Return the (X, Y) coordinate for the center point of the cell that contains the specified text.  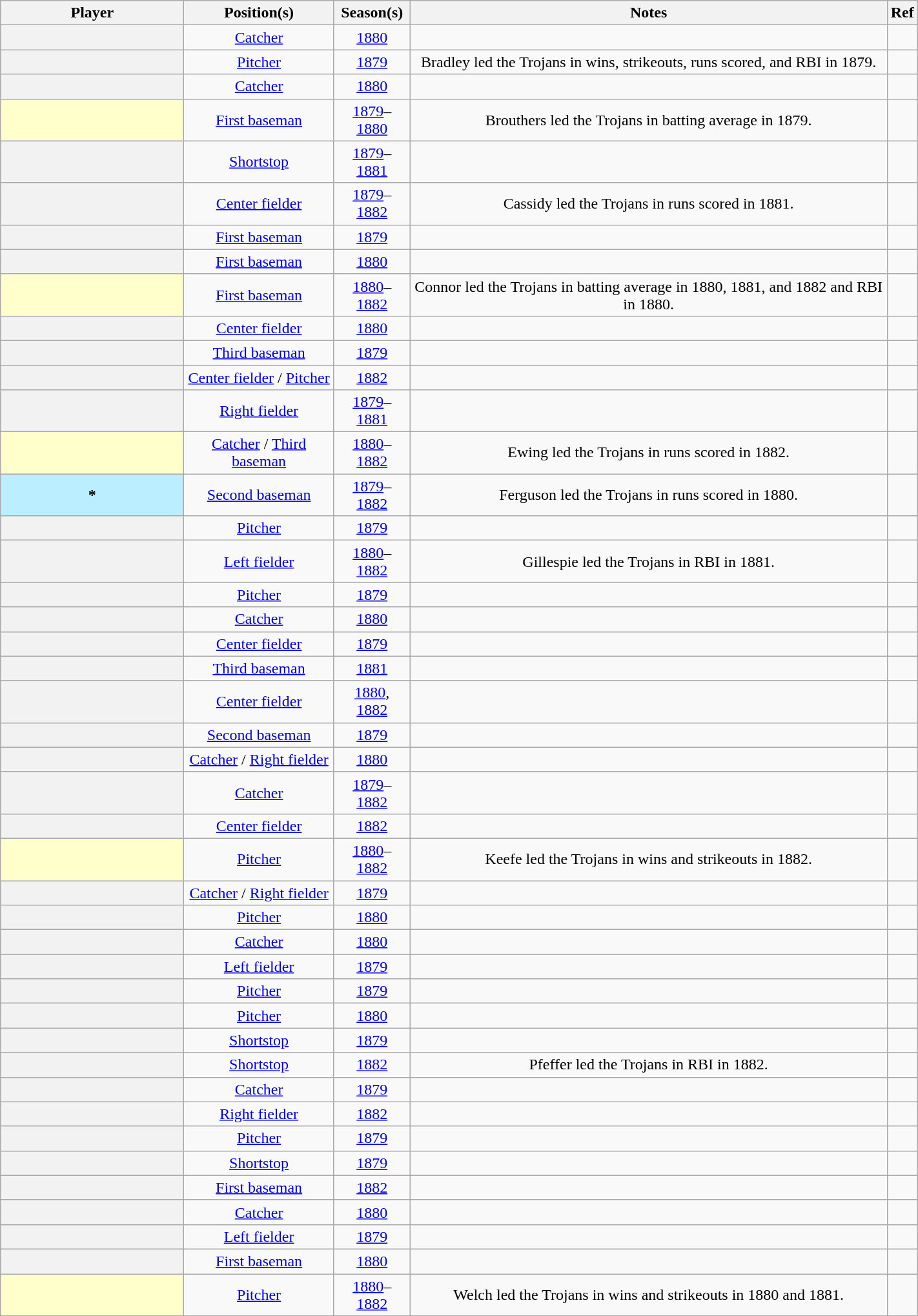
Notes (648, 13)
Center fielder / Pitcher (260, 378)
Position(s) (260, 13)
Welch led the Trojans in wins and strikeouts in 1880 and 1881. (648, 1294)
Catcher / Third baseman (260, 453)
Pfeffer led the Trojans in RBI in 1882. (648, 1065)
1879–1880 (372, 120)
Connor led the Trojans in batting average in 1880, 1881, and 1882 and RBI in 1880. (648, 294)
Gillespie led the Trojans in RBI in 1881. (648, 562)
Season(s) (372, 13)
Keefe led the Trojans in wins and strikeouts in 1882. (648, 859)
Ref (903, 13)
Cassidy led the Trojans in runs scored in 1881. (648, 204)
Ferguson led the Trojans in runs scored in 1880. (648, 495)
Bradley led the Trojans in wins, strikeouts, runs scored, and RBI in 1879. (648, 62)
* (92, 495)
Ewing led the Trojans in runs scored in 1882. (648, 453)
Brouthers led the Trojans in batting average in 1879. (648, 120)
1881 (372, 668)
Player (92, 13)
1880, 1882 (372, 701)
